Return the (x, y) coordinate for the center point of the cell that contains the specified text.  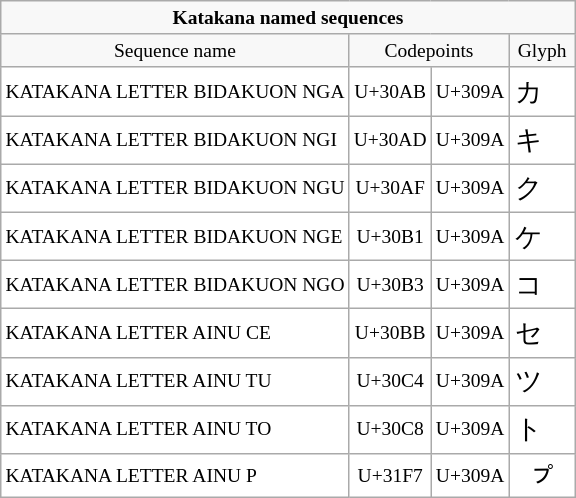
KATAKANA LETTER AINU TO (175, 429)
セ゚ (542, 333)
キ゚ (542, 140)
U+30AB (390, 91)
KATAKANA LETTER BIDAKUON NGI (175, 140)
U+30B3 (390, 284)
U+30AD (390, 140)
KATAKANA LETTER BIDAKUON NGO (175, 284)
カ゚ (542, 91)
ク゚ (542, 188)
コ゚ (542, 284)
KATAKANA LETTER BIDAKUON NGU (175, 188)
ㇷ゚ (542, 476)
KATAKANA LETTER AINU TU (175, 381)
KATAKANA LETTER AINU P (175, 476)
ツ゚ (542, 381)
U+30BB (390, 333)
ト゚ (542, 429)
U+30C8 (390, 429)
Sequence name (175, 50)
KATAKANA LETTER BIDAKUON NGE (175, 236)
U+30B1 (390, 236)
U+30C4 (390, 381)
Codepoints (429, 50)
U+31F7 (390, 476)
Katakana named sequences (288, 18)
U+30AF (390, 188)
KATAKANA LETTER BIDAKUON NGA (175, 91)
KATAKANA LETTER AINU CE (175, 333)
Glyph (542, 50)
ケ゚ (542, 236)
